Capture the cell that displays the provided text and extract its [x, y] central coordinate. 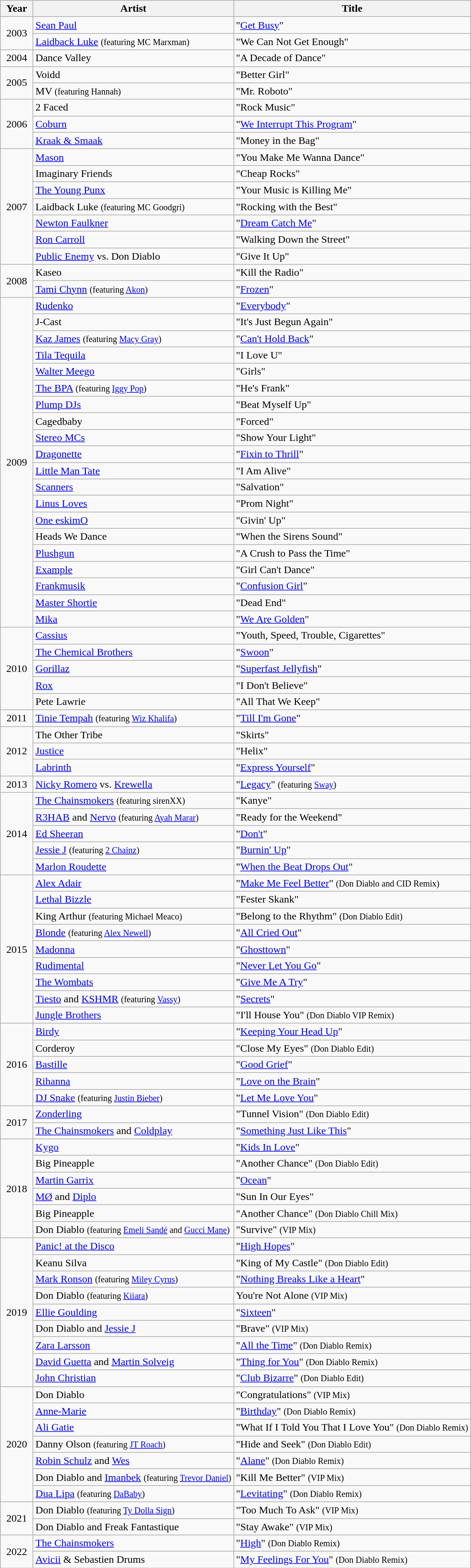
Plushgun [133, 553]
Kaz James (featuring Macy Gray) [133, 339]
2003 [17, 33]
Birdy [133, 1032]
One eskimO [133, 520]
"Secrets" [352, 998]
"Belong to the Rhythm" (Don Diablo Edit) [352, 916]
"Alane" (Don Diablo Remix) [352, 1460]
"Girls" [352, 372]
"Youth, Speed, Trouble, Cigarettes" [352, 636]
Rox [133, 685]
"I Love U" [352, 355]
"Nothing Breaks Like a Heart" [352, 1279]
2011 [17, 718]
"High Hopes" [352, 1246]
"Another Chance" (Don Diablo Chill Mix) [352, 1213]
Title [352, 9]
Ali Gatie [133, 1428]
DJ Snake (featuring Justin Bieber) [133, 1098]
"Hide and Seek" (Don Diablo Edit) [352, 1444]
"Prom Night" [352, 504]
Mason [133, 157]
"Money in the Bag" [352, 140]
2022 [17, 1552]
Laidback Luke (featuring MC Goodgri) [133, 207]
Martin Garrix [133, 1180]
The Chainsmokers (featuring sirenXX) [133, 801]
"I Don't Believe" [352, 685]
"Kanye" [352, 801]
"Levitating" (Don Diablo Remix) [352, 1493]
The Other Tribe [133, 735]
"Give Me A Try" [352, 982]
The BPA (featuring Iggy Pop) [133, 388]
"A Decade of Dance" [352, 58]
Don Diablo [133, 1395]
"Sun In Our Eyes" [352, 1196]
2013 [17, 784]
Tinie Tempah (featuring Wiz Khalifa) [133, 718]
Coburn [133, 124]
Don Diablo (featuring Ty Dolla Sign) [133, 1510]
Gorillaz [133, 668]
Marlon Roudette [133, 867]
2021 [17, 1518]
2 Faced [133, 108]
Imaginary Friends [133, 173]
"Kids In Love" [352, 1147]
"Forced" [352, 421]
You're Not Alone (VIP Mix) [352, 1296]
Dance Valley [133, 58]
Heads We Dance [133, 537]
Jessie J (featuring 2 Chainz) [133, 850]
Laidback Luke (featuring MC Marxman) [133, 42]
"I'll House You" (Don Diablo VIP Remix) [352, 1015]
Stereo MCs [133, 437]
"High" (Don Diablo Remix) [352, 1543]
Little Man Tate [133, 470]
"Never Let You Go" [352, 965]
Artist [133, 9]
Year [17, 9]
Cassius [133, 636]
2008 [17, 281]
"Fester Skank" [352, 900]
"You Make Me Wanna Dance" [352, 157]
2014 [17, 834]
Ron Carroll [133, 240]
"Salvation" [352, 487]
"Better Girl" [352, 75]
The Young Punx [133, 190]
2017 [17, 1122]
"Kill Me Better" (VIP Mix) [352, 1477]
Pete Lawrie [133, 701]
"Another Chance" (Don Diablo Edit) [352, 1164]
"Good Grief" [352, 1065]
Don Diablo and Jessie J [133, 1329]
Madonna [133, 949]
Tiesto and KSHMR (featuring Vassy) [133, 998]
Sean Paul [133, 25]
Avicii & Sebastien Drums [133, 1560]
Bastille [133, 1065]
2019 [17, 1312]
Panic! at the Disco [133, 1246]
"Your Music is Killing Me" [352, 190]
Lethal Bizzle [133, 900]
David Guetta and Martin Solveig [133, 1362]
2016 [17, 1065]
"A Crush to Pass the Time" [352, 553]
"My Feelings For You" (Don Diablo Remix) [352, 1560]
"Thing for You" (Don Diablo Remix) [352, 1362]
"Too Much To Ask" (VIP Mix) [352, 1510]
"Keeping Your Head Up" [352, 1032]
Robin Schulz and Wes [133, 1460]
Alex Adair [133, 883]
"Confusion Girl" [352, 586]
"Ready for the Weekend" [352, 817]
Dua Lipa (featuring DaBaby) [133, 1493]
"Love on the Brain" [352, 1081]
Linus Loves [133, 504]
Kygo [133, 1147]
"Tunnel Vision" (Don Diablo Edit) [352, 1114]
Anne-Marie [133, 1411]
"Birthday" (Don Diablo Remix) [352, 1411]
"We Interrupt This Program" [352, 124]
"Something Just Like This" [352, 1131]
2006 [17, 124]
MØ and Diplo [133, 1196]
"Legacy" (featuring Sway) [352, 784]
Scanners [133, 487]
Don Diablo and Imanbek (featuring Trevor Daniel) [133, 1477]
"Give It Up" [352, 256]
Rudimental [133, 965]
J-Cast [133, 322]
The Chainsmokers and Coldplay [133, 1131]
"Survive" (VIP Mix) [352, 1229]
"All the Time" (Don Diablo Remix) [352, 1345]
"Mr. Roboto" [352, 91]
The Chemical Brothers [133, 652]
"Can't Hold Back" [352, 339]
2004 [17, 58]
Blonde (featuring Alex Newell) [133, 932]
"Let Me Love You" [352, 1098]
"Express Yourself" [352, 768]
Dragonette [133, 454]
"All Cried Out" [352, 932]
"When the Beat Drops Out" [352, 867]
Public Enemy vs. Don Diablo [133, 256]
"Rocking with the Best" [352, 207]
2018 [17, 1188]
"What If I Told You That I Love You" (Don Diablo Remix) [352, 1428]
Labrinth [133, 768]
"Ocean" [352, 1180]
"Rock Music" [352, 108]
"Burnin' Up" [352, 850]
2009 [17, 462]
"Club Bizarre" (Don Diablo Edit) [352, 1378]
"We Can Not Get Enough" [352, 42]
Kraak & Smaak [133, 140]
"Dead End" [352, 603]
"Givin' Up" [352, 520]
Mika [133, 619]
"Congratulations" (VIP Mix) [352, 1395]
"Skirts" [352, 735]
Example [133, 570]
Voidd [133, 75]
"Fixin to Thrill" [352, 454]
Rudenko [133, 306]
John Christian [133, 1378]
2005 [17, 83]
"Beat Myself Up" [352, 404]
"We Are Golden" [352, 619]
"Sixteen" [352, 1312]
Corderoy [133, 1048]
Jungle Brothers [133, 1015]
Rihanna [133, 1081]
The Wombats [133, 982]
Don Diablo (featuring Kiiara) [133, 1296]
"Don't" [352, 834]
"Swoon" [352, 652]
2012 [17, 751]
2020 [17, 1444]
Don Diablo and Freak Fantastique [133, 1526]
Walter Meego [133, 372]
"Brave" (VIP Mix) [352, 1329]
"Show Your Light" [352, 437]
2010 [17, 668]
Ellie Goulding [133, 1312]
Cagedbaby [133, 421]
"Kill the Radio" [352, 273]
Tila Tequila [133, 355]
"Helix" [352, 751]
Nicky Romero vs. Krewella [133, 784]
Ed Sheeran [133, 834]
"Superfast Jellyfish" [352, 668]
MV (featuring Hannah) [133, 91]
"Walking Down the Street" [352, 240]
2007 [17, 206]
"All That We Keep" [352, 701]
"Everybody" [352, 306]
Zonderling [133, 1114]
Keanu Silva [133, 1263]
"Frozen" [352, 289]
Kaseo [133, 273]
"King of My Castle" (Don Diablo Edit) [352, 1263]
R3HAB and Nervo (featuring Ayah Marar) [133, 817]
Plump DJs [133, 404]
Danny Olson (featuring JT Roach) [133, 1444]
Newton Faulkner [133, 223]
Master Shortie [133, 603]
"It's Just Begun Again" [352, 322]
"He's Frank" [352, 388]
Justice [133, 751]
"When the Sirens Sound" [352, 537]
"Cheap Rocks" [352, 173]
The Chainsmokers [133, 1543]
Tami Chynn (featuring Akon) [133, 289]
"Stay Awake" (VIP Mix) [352, 1526]
"Get Busy" [352, 25]
"Dream Catch Me" [352, 223]
"Close My Eyes" (Don Diablo Edit) [352, 1048]
"Make Me Feel Better" (Don Diablo and CID Remix) [352, 883]
Mark Ronson (featuring Miley Cyrus) [133, 1279]
"Girl Can't Dance" [352, 570]
"Ghosttown" [352, 949]
King Arthur (featuring Michael Meaco) [133, 916]
"I Am Alive" [352, 470]
"Till I'm Gone" [352, 718]
2015 [17, 949]
Zara Larsson [133, 1345]
Don Diablo (featuring Emeli Sandé and Gucci Mane) [133, 1229]
Frankmusik [133, 586]
